Capture the cell that displays the provided text and extract its [X, Y] central coordinate. 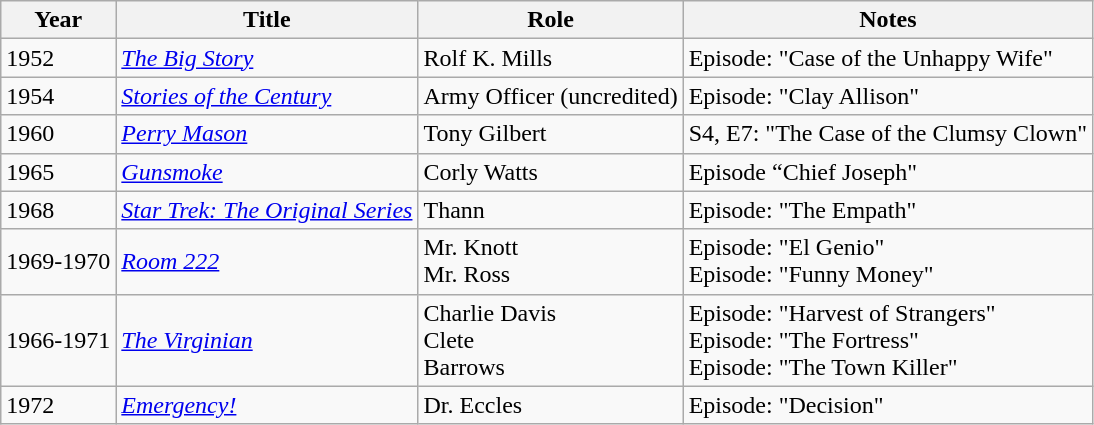
Perry Mason [267, 134]
Emergency! [267, 405]
1969-1970 [58, 262]
Title [267, 20]
Notes [888, 20]
Episode: "Clay Allison" [888, 96]
1965 [58, 172]
1954 [58, 96]
Role [550, 20]
Stories of the Century [267, 96]
Episode: "Case of the Unhappy Wife" [888, 58]
S4, E7: "The Case of the Clumsy Clown" [888, 134]
Corly Watts [550, 172]
The Big Story [267, 58]
Thann [550, 210]
Episode: "Decision" [888, 405]
Army Officer (uncredited) [550, 96]
Year [58, 20]
Dr. Eccles [550, 405]
Mr. KnottMr. Ross [550, 262]
Tony Gilbert [550, 134]
1952 [58, 58]
Episode: "The Empath" [888, 210]
Gunsmoke [267, 172]
Room 222 [267, 262]
1966-1971 [58, 340]
Episode: "El Genio"Episode: "Funny Money" [888, 262]
Episode: "Harvest of Strangers"Episode: "The Fortress"Episode: "The Town Killer" [888, 340]
The Virginian [267, 340]
Rolf K. Mills [550, 58]
1972 [58, 405]
Episode “Chief Joseph" [888, 172]
Charlie DavisCleteBarrows [550, 340]
Star Trek: The Original Series [267, 210]
1960 [58, 134]
1968 [58, 210]
